Pinpoint the cell where the given text exists, returning its (x, y) midpoint coordinate. 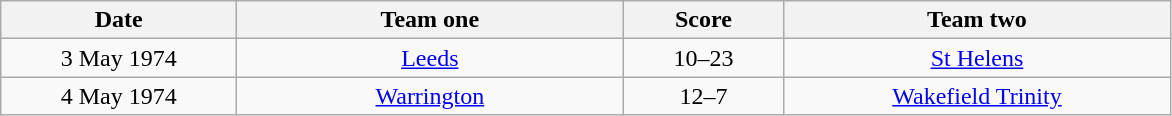
Team one (430, 20)
4 May 1974 (119, 96)
Team two (977, 20)
Warrington (430, 96)
3 May 1974 (119, 58)
Leeds (430, 58)
Wakefield Trinity (977, 96)
Score (704, 20)
10–23 (704, 58)
St Helens (977, 58)
12–7 (704, 96)
Date (119, 20)
